Determine the (x, y) coordinate at the center of the cell enclosing the given text.  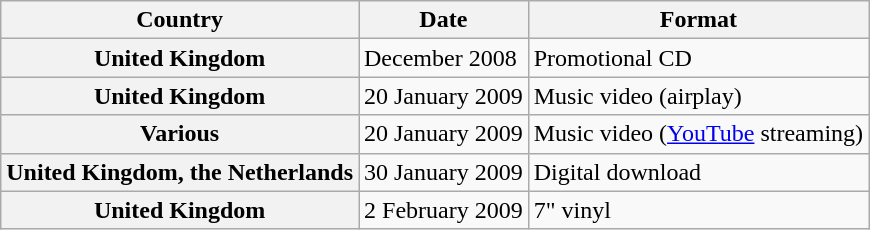
Date (443, 20)
Format (698, 20)
December 2008 (443, 58)
2 February 2009 (443, 210)
United Kingdom, the Netherlands (180, 172)
7" vinyl (698, 210)
Country (180, 20)
30 January 2009 (443, 172)
Various (180, 134)
Music video (YouTube streaming) (698, 134)
Digital download (698, 172)
Promotional CD (698, 58)
Music video (airplay) (698, 96)
